Identify which cell holds the provided text, then report its (X, Y) central coordinate. 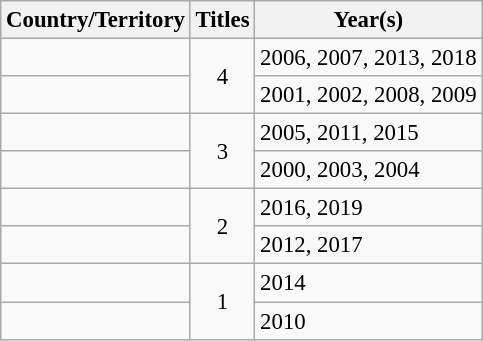
2006, 2007, 2013, 2018 (368, 58)
4 (222, 76)
2012, 2017 (368, 245)
2005, 2011, 2015 (368, 133)
2010 (368, 321)
2014 (368, 283)
Year(s) (368, 20)
3 (222, 152)
2000, 2003, 2004 (368, 170)
Titles (222, 20)
2016, 2019 (368, 208)
Country/Territory (96, 20)
2 (222, 226)
2001, 2002, 2008, 2009 (368, 95)
1 (222, 302)
